For the text-containing cell, return its midpoint in (X, Y) coordinate format. 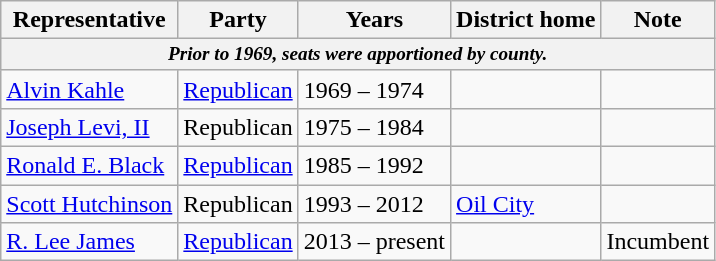
Years (374, 20)
1985 – 1992 (374, 166)
Prior to 1969, seats were apportioned by county. (358, 55)
1975 – 1984 (374, 128)
Representative (90, 20)
1969 – 1974 (374, 89)
Note (658, 20)
Scott Hutchinson (90, 204)
Party (238, 20)
1993 – 2012 (374, 204)
District home (526, 20)
Oil City (526, 204)
R. Lee James (90, 242)
Incumbent (658, 242)
2013 – present (374, 242)
Alvin Kahle (90, 89)
Ronald E. Black (90, 166)
Joseph Levi, II (90, 128)
